Determine the (x, y) coordinate at the center of the cell enclosing the given text.  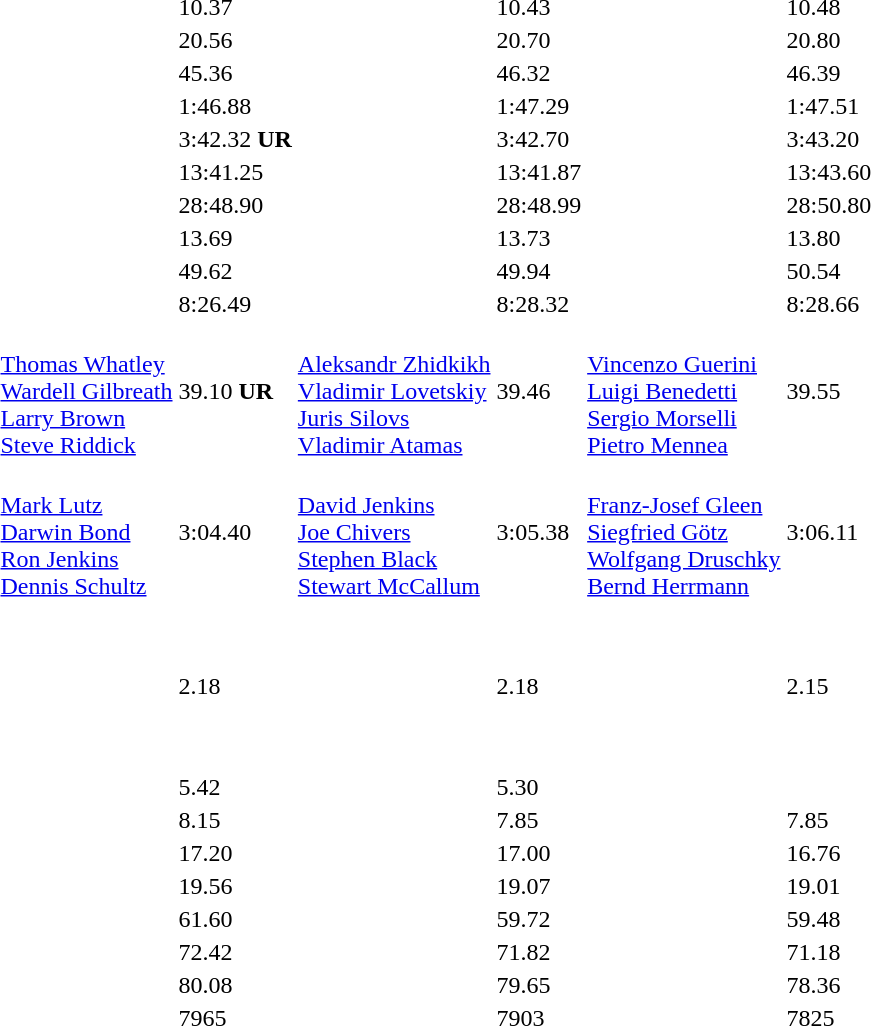
45.36 (235, 73)
13.69 (235, 238)
19.07 (539, 886)
72.42 (235, 952)
Aleksandr ZhidkikhVladimir LovetskiyJuris SilovsVladimir Atamas (394, 391)
5.30 (539, 787)
3:42.32 UR (235, 139)
39.10 UR (235, 391)
8.15 (235, 820)
8:28.32 (539, 304)
5.42 (235, 787)
61.60 (235, 919)
8:26.49 (235, 304)
20.56 (235, 40)
3:04.40 (235, 532)
1:46.88 (235, 106)
13:41.25 (235, 172)
49.94 (539, 271)
80.08 (235, 985)
79.65 (539, 985)
13.73 (539, 238)
71.82 (539, 952)
39.46 (539, 391)
17.00 (539, 853)
7.85 (539, 820)
46.32 (539, 73)
49.62 (235, 271)
Vincenzo GueriniLuigi BenedettiSergio MorselliPietro Mennea (684, 391)
David JenkinsJoe ChiversStephen BlackStewart McCallum (394, 532)
1:47.29 (539, 106)
28:48.90 (235, 205)
3:05.38 (539, 532)
13:41.87 (539, 172)
17.20 (235, 853)
28:48.99 (539, 205)
19.56 (235, 886)
3:42.70 (539, 139)
20.70 (539, 40)
59.72 (539, 919)
Franz-Josef GleenSiegfried GötzWolfgang DruschkyBernd Herrmann (684, 532)
